From the cell containing the given text, extract its center point as (X, Y) coordinate. 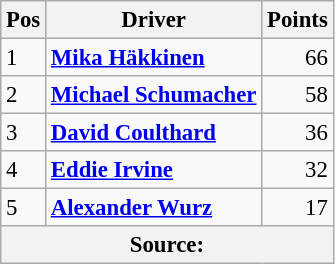
Mika Häkkinen (154, 58)
58 (298, 95)
Pos (24, 20)
David Coulthard (154, 133)
36 (298, 133)
Driver (154, 20)
66 (298, 58)
17 (298, 208)
Michael Schumacher (154, 95)
5 (24, 208)
Points (298, 20)
2 (24, 95)
Eddie Irvine (154, 170)
1 (24, 58)
Alexander Wurz (154, 208)
4 (24, 170)
Source: (167, 245)
3 (24, 133)
32 (298, 170)
